Provide the (X, Y) coordinate of the cell's center where the given text is located.  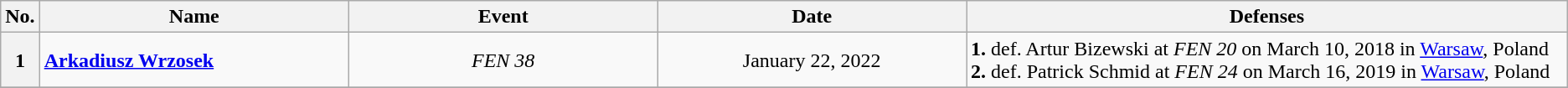
Name (194, 17)
Defenses (1267, 17)
1. def. Artur Bizewski at FEN 20 on March 10, 2018 in Warsaw, Poland2. def. Patrick Schmid at FEN 24 on March 16, 2019 in Warsaw, Poland (1267, 60)
Arkadiusz Wrzosek (194, 60)
1 (20, 60)
January 22, 2022 (812, 60)
Date (812, 17)
No. (20, 17)
FEN 38 (503, 60)
Event (503, 17)
